Detect which cell encompasses the target text, then output its [x, y] center coordinate. 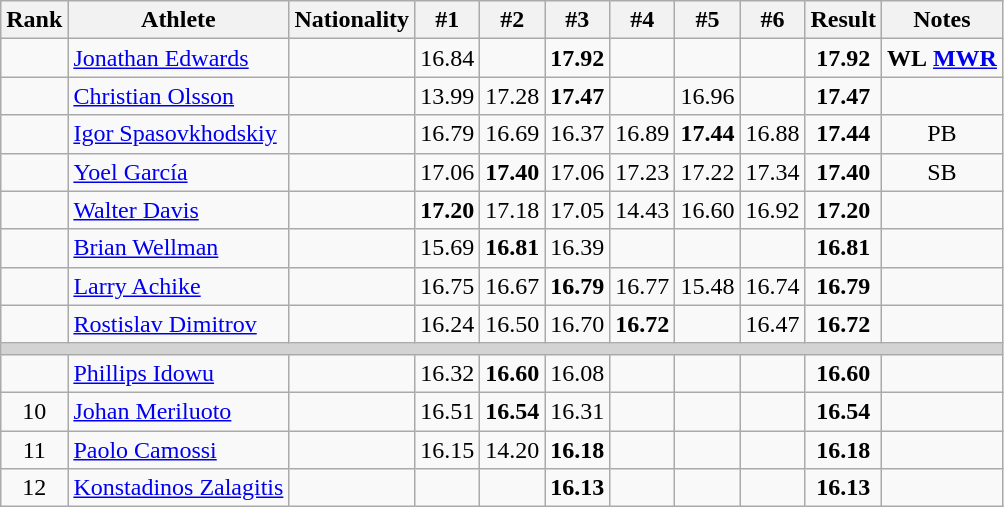
16.51 [448, 411]
15.48 [708, 286]
#4 [642, 20]
Larry Achike [178, 286]
16.96 [708, 96]
Yoel García [178, 172]
Rostislav Dimitrov [178, 324]
16.88 [772, 134]
16.39 [578, 248]
Konstadinos Zalagitis [178, 488]
Igor Spasovkhodskiy [178, 134]
Athlete [178, 20]
Johan Meriluoto [178, 411]
SB [942, 172]
Notes [942, 20]
16.31 [578, 411]
#1 [448, 20]
17.34 [772, 172]
17.22 [708, 172]
16.50 [512, 324]
#2 [512, 20]
10 [34, 411]
16.70 [578, 324]
Jonathan Edwards [178, 58]
Walter Davis [178, 210]
15.69 [448, 248]
13.99 [448, 96]
Nationality [352, 20]
16.75 [448, 286]
16.32 [448, 373]
16.37 [578, 134]
16.47 [772, 324]
16.24 [448, 324]
16.15 [448, 449]
Brian Wellman [178, 248]
11 [34, 449]
16.89 [642, 134]
17.05 [578, 210]
16.67 [512, 286]
14.20 [512, 449]
Paolo Camossi [178, 449]
17.28 [512, 96]
16.69 [512, 134]
17.23 [642, 172]
Rank [34, 20]
17.18 [512, 210]
16.84 [448, 58]
PB [942, 134]
#3 [578, 20]
WL MWR [942, 58]
16.77 [642, 286]
14.43 [642, 210]
16.74 [772, 286]
Result [843, 20]
16.92 [772, 210]
#5 [708, 20]
Phillips Idowu [178, 373]
Christian Olsson [178, 96]
12 [34, 488]
#6 [772, 20]
16.08 [578, 373]
